From the cell containing the given text, extract its center point as (X, Y) coordinate. 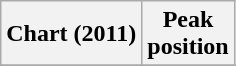
Chart (2011) (72, 34)
Peakposition (188, 34)
